Scan for the cell matching the given text and deliver its (X, Y) coordinate at center. 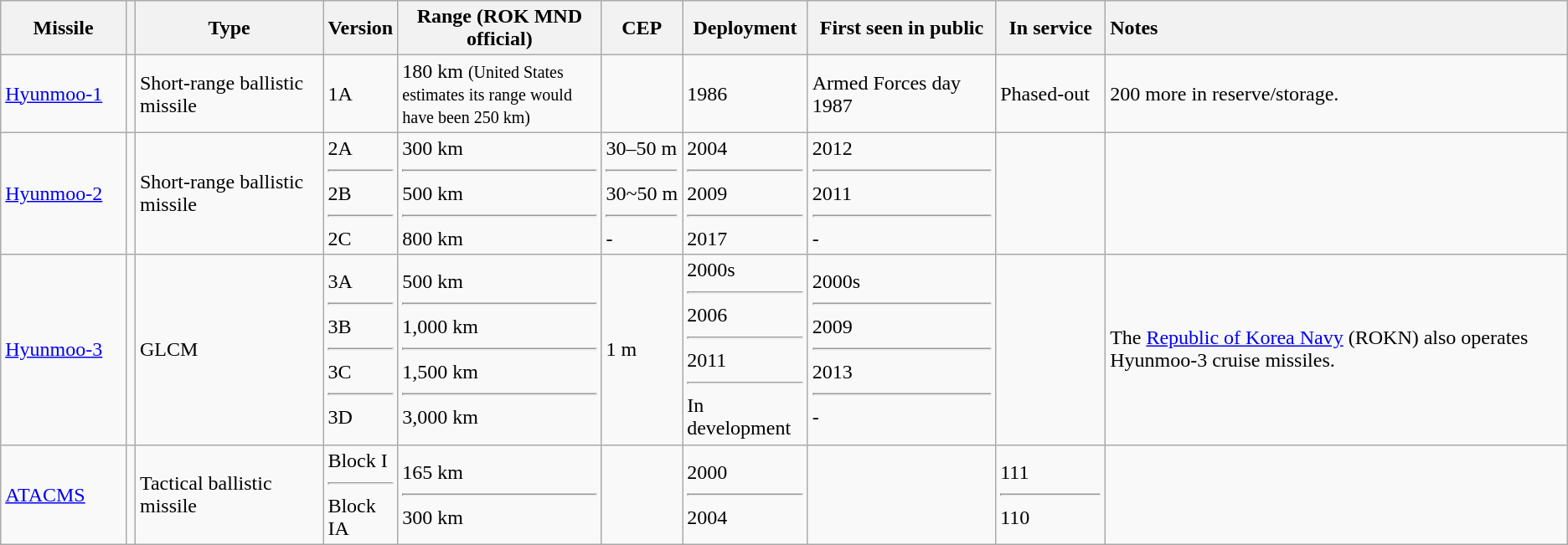
CEP (642, 28)
180 km (United States estimates its range would have been 250 km) (499, 94)
500 km1,000 km 1,500 km3,000 km (499, 350)
Phased-out (1050, 94)
111 110 (1050, 494)
Armed Forces day 1987 (901, 94)
GLCM (229, 350)
Tactical ballistic missile (229, 494)
1986 (745, 94)
2000s 2006 2011In development (745, 350)
2A2B2C (360, 193)
30–50 m 30~50 m - (642, 193)
ATACMS (64, 494)
First seen in public (901, 28)
Hyunmoo-3 (64, 350)
In service (1050, 28)
165 km300 km (499, 494)
Missile (64, 28)
The Republic of Korea Navy (ROKN) also operates Hyunmoo-3 cruise missiles. (1337, 350)
2004 2009 2017 (745, 193)
1 m (642, 350)
2012 2011- (901, 193)
Version (360, 28)
Block I Block IA (360, 494)
2000 2004 (745, 494)
200 more in reserve/storage. (1337, 94)
3A3B3C3D (360, 350)
1A (360, 94)
Hyunmoo-2 (64, 193)
Type (229, 28)
Range (ROK MND official) (499, 28)
Hyunmoo-1 (64, 94)
300 km500 km 800 km (499, 193)
Deployment (745, 28)
2000s2009 2013- (901, 350)
Notes (1337, 28)
